Find where the given text appears and provide that cell's center as (X, Y) coordinate. 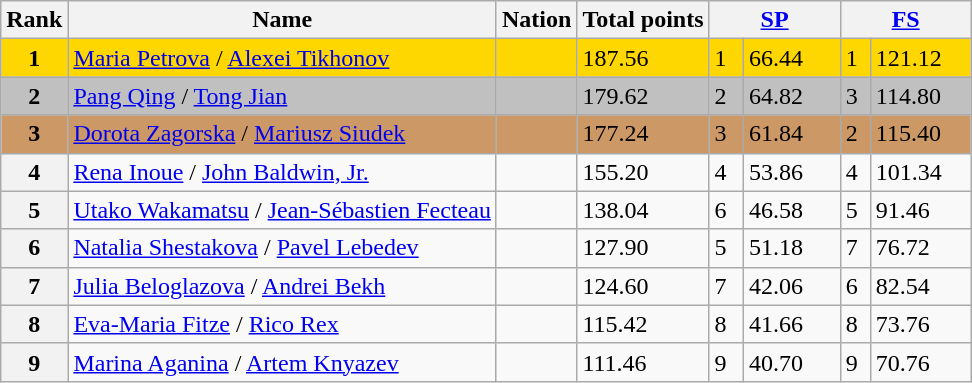
111.46 (643, 362)
177.24 (643, 134)
Natalia Shestakova / Pavel Lebedev (282, 248)
FS (906, 20)
Rank (34, 20)
101.34 (920, 172)
64.82 (792, 96)
66.44 (792, 58)
121.12 (920, 58)
Julia Beloglazova / Andrei Bekh (282, 286)
Rena Inoue / John Baldwin, Jr. (282, 172)
115.40 (920, 134)
40.70 (792, 362)
138.04 (643, 210)
Eva-Maria Fitze / Rico Rex (282, 324)
73.76 (920, 324)
41.66 (792, 324)
51.18 (792, 248)
Dorota Zagorska / Mariusz Siudek (282, 134)
127.90 (643, 248)
Utako Wakamatsu / Jean-Sébastien Fecteau (282, 210)
82.54 (920, 286)
Maria Petrova / Alexei Tikhonov (282, 58)
61.84 (792, 134)
46.58 (792, 210)
Name (282, 20)
Total points (643, 20)
155.20 (643, 172)
Marina Aganina / Artem Knyazev (282, 362)
91.46 (920, 210)
Pang Qing / Tong Jian (282, 96)
Nation (536, 20)
114.80 (920, 96)
179.62 (643, 96)
53.86 (792, 172)
115.42 (643, 324)
70.76 (920, 362)
SP (774, 20)
76.72 (920, 248)
42.06 (792, 286)
124.60 (643, 286)
187.56 (643, 58)
